Detect which cell encompasses the target text, then output its (X, Y) center coordinate. 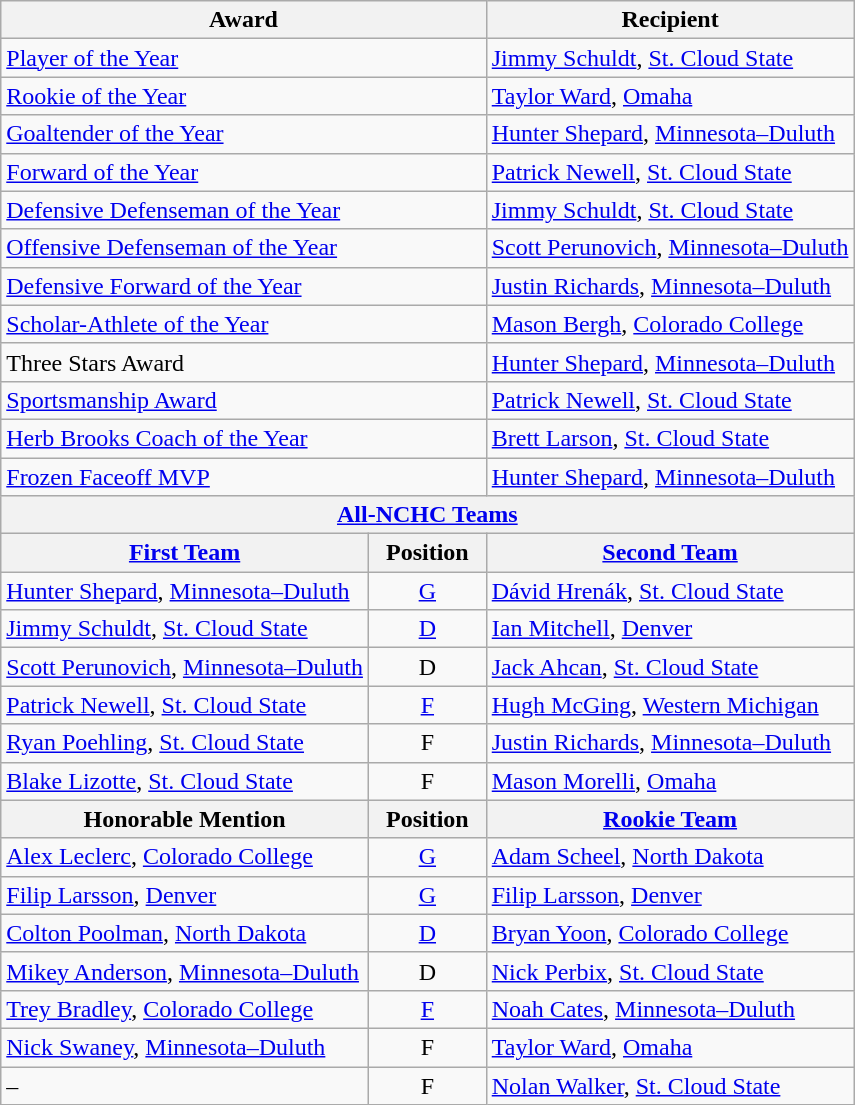
Colton Poolman, North Dakota (185, 933)
Mason Morelli, Omaha (670, 781)
Player of the Year (244, 58)
Rookie of the Year (244, 96)
– (185, 1085)
Alex Leclerc, Colorado College (185, 857)
Scholar-Athlete of the Year (244, 324)
Jack Ahcan, St. Cloud State (670, 667)
Mason Bergh, Colorado College (670, 324)
Forward of the Year (244, 172)
Nick Swaney, Minnesota–Duluth (185, 1047)
Ryan Poehling, St. Cloud State (185, 743)
Dávid Hrenák, St. Cloud State (670, 591)
Defensive Defenseman of the Year (244, 210)
Three Stars Award (244, 362)
Ian Mitchell, Denver (670, 629)
Defensive Forward of the Year (244, 286)
Frozen Faceoff MVP (244, 477)
Nolan Walker, St. Cloud State (670, 1085)
All-NCHC Teams (428, 515)
Offensive Defenseman of the Year (244, 248)
Rookie Team (670, 819)
Trey Bradley, Colorado College (185, 1009)
Sportsmanship Award (244, 400)
Second Team (670, 553)
Blake Lizotte, St. Cloud State (185, 781)
Nick Perbix, St. Cloud State (670, 971)
Hugh McGing, Western Michigan (670, 705)
Adam Scheel, North Dakota (670, 857)
First Team (185, 553)
Mikey Anderson, Minnesota–Duluth (185, 971)
Bryan Yoon, Colorado College (670, 933)
Brett Larson, St. Cloud State (670, 438)
Honorable Mention (185, 819)
Recipient (670, 20)
Goaltender of the Year (244, 134)
Award (244, 20)
Herb Brooks Coach of the Year (244, 438)
Noah Cates, Minnesota–Duluth (670, 1009)
